From the cell containing the given text, extract its center point as (X, Y) coordinate. 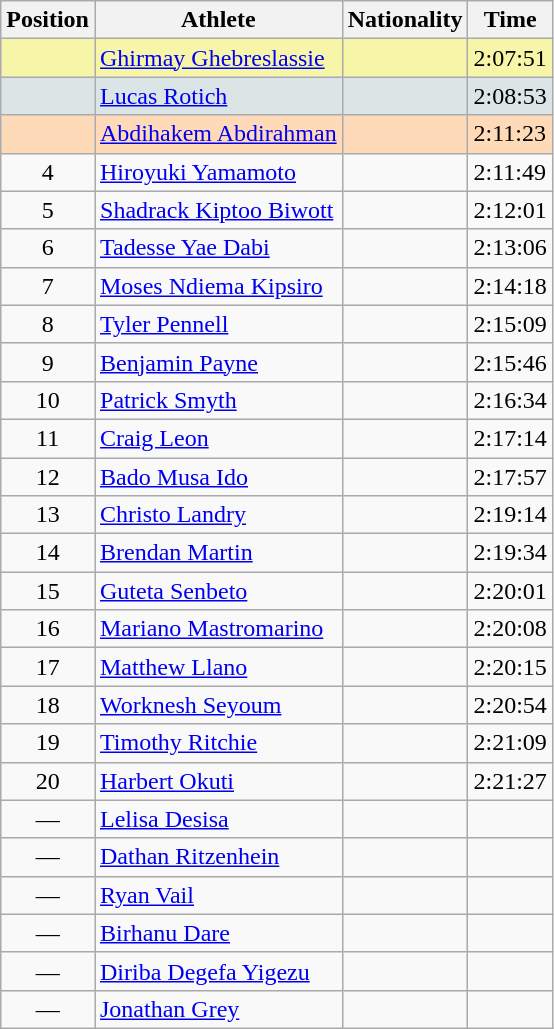
19 (48, 743)
Benjamin Payne (218, 362)
7 (48, 286)
2:20:01 (510, 591)
Jonathan Grey (218, 1009)
10 (48, 400)
Birhanu Dare (218, 933)
4 (48, 172)
2:21:09 (510, 743)
Dathan Ritzenhein (218, 857)
Guteta Senbeto (218, 591)
Brendan Martin (218, 553)
11 (48, 438)
2:19:14 (510, 515)
Bado Musa Ido (218, 477)
2:15:09 (510, 324)
2:11:49 (510, 172)
5 (48, 210)
Abdihakem Abdirahman (218, 134)
Worknesh Seyoum (218, 705)
Ghirmay Ghebreslassie (218, 58)
2:07:51 (510, 58)
2:14:18 (510, 286)
Christo Landry (218, 515)
2:16:34 (510, 400)
9 (48, 362)
Ryan Vail (218, 895)
Mariano Mastromarino (218, 629)
Hiroyuki Yamamoto (218, 172)
Time (510, 20)
Athlete (218, 20)
12 (48, 477)
Diriba Degefa Yigezu (218, 971)
Lelisa Desisa (218, 819)
2:20:54 (510, 705)
Matthew Llano (218, 667)
15 (48, 591)
Timothy Ritchie (218, 743)
2:11:23 (510, 134)
Nationality (405, 20)
2:20:08 (510, 629)
2:17:57 (510, 477)
13 (48, 515)
2:20:15 (510, 667)
20 (48, 781)
8 (48, 324)
Craig Leon (218, 438)
2:08:53 (510, 96)
2:13:06 (510, 248)
2:12:01 (510, 210)
Tadesse Yae Dabi (218, 248)
Patrick Smyth (218, 400)
2:17:14 (510, 438)
2:19:34 (510, 553)
Position (48, 20)
Lucas Rotich (218, 96)
Harbert Okuti (218, 781)
16 (48, 629)
17 (48, 667)
Tyler Pennell (218, 324)
Shadrack Kiptoo Biwott (218, 210)
18 (48, 705)
Moses Ndiema Kipsiro (218, 286)
6 (48, 248)
14 (48, 553)
2:21:27 (510, 781)
2:15:46 (510, 362)
